From the cell containing the given text, extract its center point as (X, Y) coordinate. 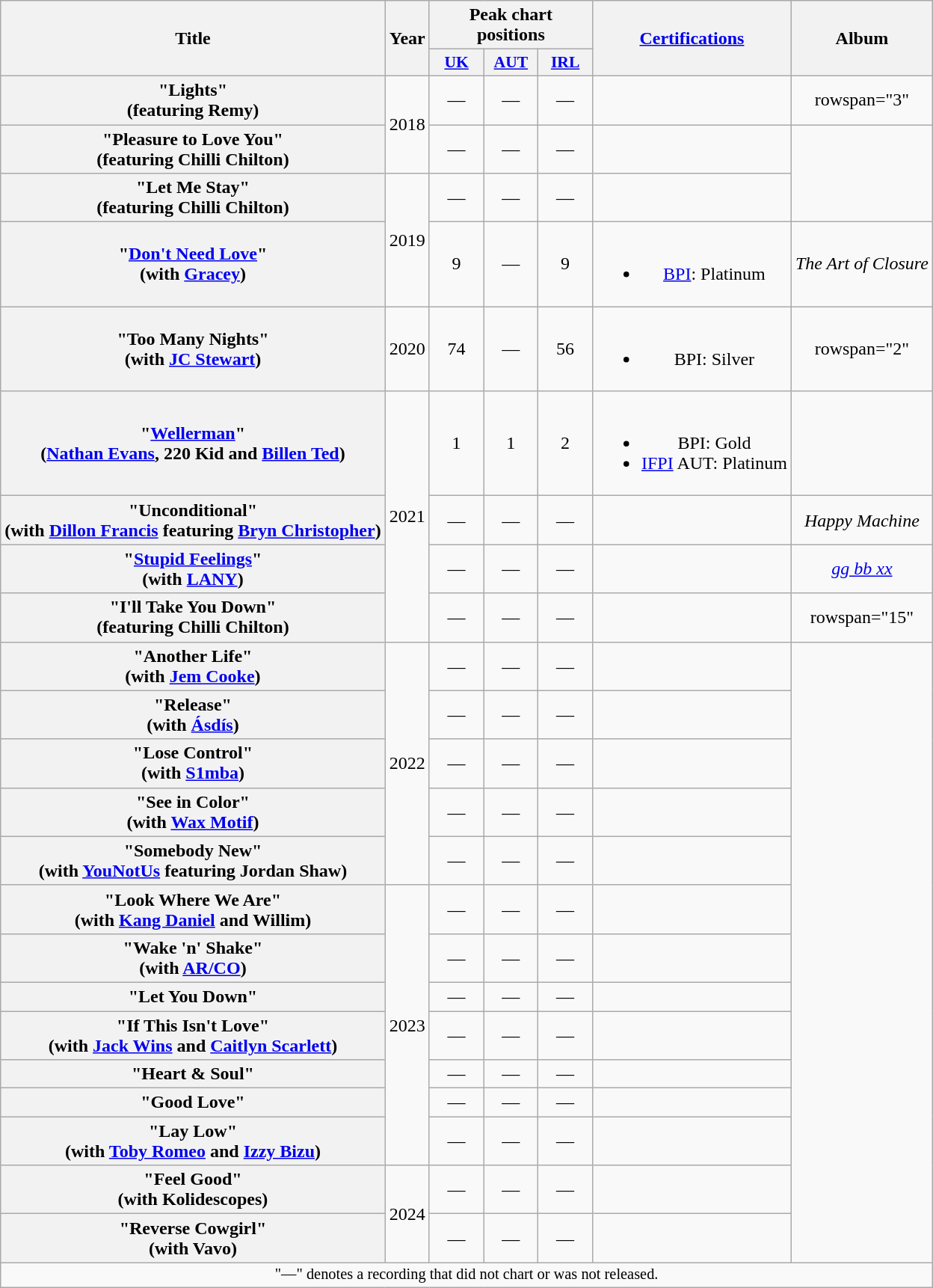
"Pleasure to Love You"(featuring Chilli Chilton) (193, 148)
UK (456, 63)
2 (565, 444)
"I'll Take You Down"(featuring Chilli Chilton) (193, 618)
2023 (407, 1025)
IRL (565, 63)
2020 (407, 349)
rowspan="2" (861, 349)
"Let You Down" (193, 996)
"Lose Control"(with S1mba) (193, 763)
"Look Where We Are"(with Kang Daniel and Willim) (193, 910)
BPI: Platinum (692, 265)
"Heart & Soul" (193, 1074)
"Another Life"(with Jem Cooke) (193, 666)
2024 (407, 1214)
rowspan="15" (861, 618)
"Lay Low"(with Toby Romeo and Izzy Bizu) (193, 1141)
"Too Many Nights"(with JC Stewart) (193, 349)
"Release"(with Ásdís) (193, 715)
2022 (407, 763)
"Somebody New"(with YouNotUs featuring Jordan Shaw) (193, 860)
"Let Me Stay"(featuring Chilli Chilton) (193, 197)
"Feel Good"(with Kolidescopes) (193, 1189)
Certifications (692, 39)
Year (407, 39)
Album (861, 39)
AUT (511, 63)
"Lights"(featuring Remy) (193, 100)
The Art of Closure (861, 265)
rowspan="3" (861, 100)
2018 (407, 124)
"Unconditional" (with Dillon Francis featuring Bryn Christopher) (193, 521)
"See in Color"(with Wax Motif) (193, 812)
74 (456, 349)
"Reverse Cowgirl"(with Vavo) (193, 1239)
"Stupid Feelings"(with LANY) (193, 568)
2019 (407, 240)
BPI: Silver (692, 349)
Title (193, 39)
2021 (407, 516)
"Wellerman"(Nathan Evans, 220 Kid and Billen Ted) (193, 444)
gg bb xx (861, 568)
"If This Isn't Love"(with Jack Wins and Caitlyn Scarlett) (193, 1035)
56 (565, 349)
"Don't Need Love"(with Gracey) (193, 265)
"—" denotes a recording that did not chart or was not released. (466, 1275)
Happy Machine (861, 521)
Peak chart positions (511, 25)
BPI: GoldIFPI AUT: Platinum (692, 444)
"Good Love" (193, 1103)
"Wake 'n' Shake"(with AR/CO) (193, 957)
